Detect which cell encompasses the target text, then output its [X, Y] center coordinate. 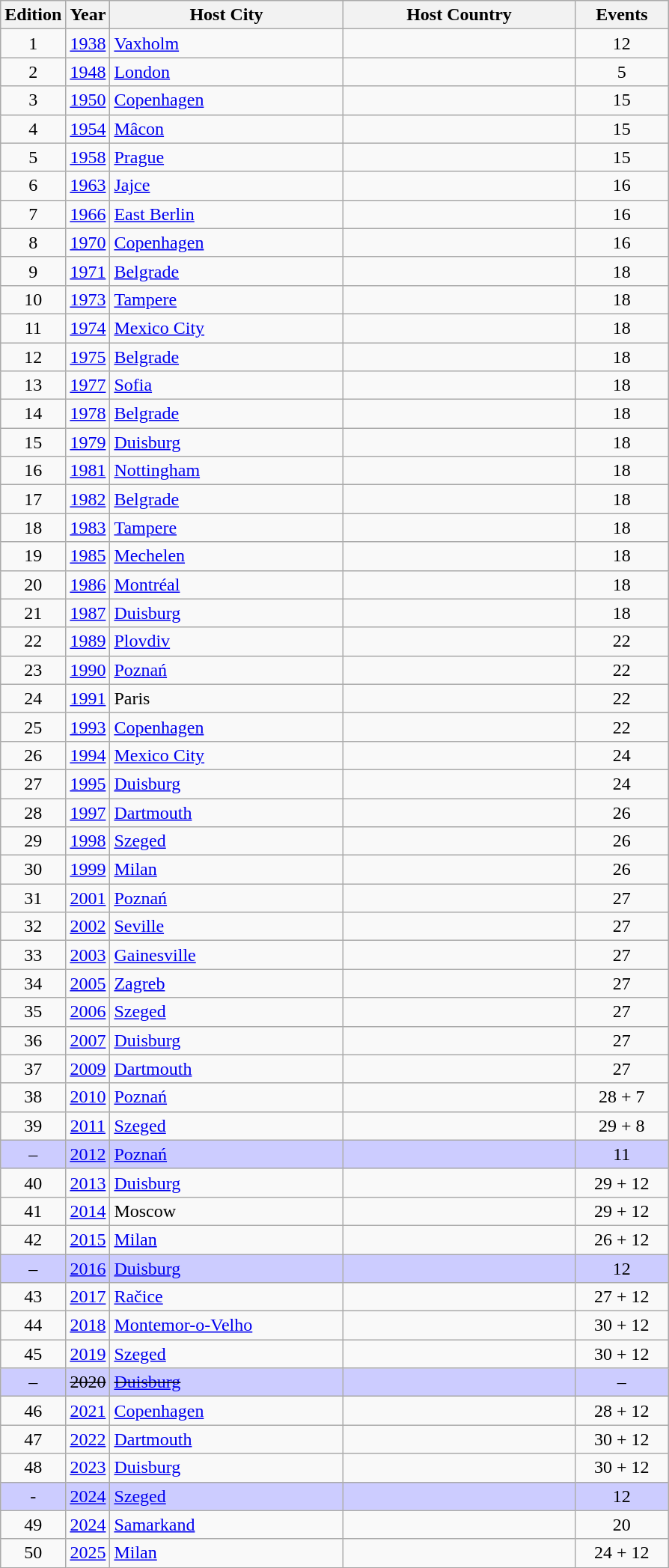
6 [33, 186]
1975 [88, 357]
34 [33, 983]
2021 [88, 1411]
1997 [88, 812]
East Berlin [226, 214]
1995 [88, 784]
1987 [88, 613]
Host Country [459, 15]
2013 [88, 1183]
1983 [88, 528]
47 [33, 1439]
10 [33, 299]
3 [33, 100]
Prague [226, 157]
1982 [88, 499]
23 [33, 670]
Year [88, 15]
49 [33, 1525]
1970 [88, 242]
7 [33, 214]
28 + 12 [622, 1411]
33 [33, 955]
Sofia [226, 385]
London [226, 72]
2025 [88, 1553]
41 [33, 1211]
45 [33, 1354]
1993 [88, 727]
9 [33, 271]
Jajce [226, 186]
1 [33, 43]
1991 [88, 698]
42 [33, 1239]
39 [33, 1126]
2020 [88, 1382]
40 [33, 1183]
35 [33, 1012]
19 [33, 556]
25 [33, 727]
8 [33, 242]
Montemor-o-Velho [226, 1326]
Zagreb [226, 983]
1950 [88, 100]
Moscow [226, 1211]
2003 [88, 955]
1966 [88, 214]
31 [33, 898]
2001 [88, 898]
2015 [88, 1239]
26 + 12 [622, 1239]
2005 [88, 983]
28 + 7 [622, 1097]
1985 [88, 556]
1963 [88, 186]
4 [33, 129]
1958 [88, 157]
Montréal [226, 585]
1971 [88, 271]
2011 [88, 1126]
Mâcon [226, 129]
29 + 8 [622, 1126]
1998 [88, 841]
Mechelen [226, 556]
32 [33, 927]
2 [33, 72]
50 [33, 1553]
Samarkand [226, 1525]
36 [33, 1040]
Edition [33, 15]
44 [33, 1326]
1994 [88, 755]
21 [33, 613]
Seville [226, 927]
Plovdiv [226, 641]
Events [622, 15]
37 [33, 1069]
2018 [88, 1326]
2014 [88, 1211]
30 [33, 870]
24 + 12 [622, 1553]
48 [33, 1468]
28 [33, 812]
1990 [88, 670]
1978 [88, 414]
1986 [88, 585]
2022 [88, 1439]
29 [33, 841]
2010 [88, 1097]
1981 [88, 471]
Gainesville [226, 955]
1977 [88, 385]
2023 [88, 1468]
1973 [88, 299]
46 [33, 1411]
1938 [88, 43]
13 [33, 385]
2016 [88, 1269]
1989 [88, 641]
1979 [88, 442]
Host City [226, 15]
2002 [88, 927]
Vaxholm [226, 43]
Paris [226, 698]
- [33, 1496]
2006 [88, 1012]
1954 [88, 129]
2019 [88, 1354]
2009 [88, 1069]
14 [33, 414]
Račice [226, 1297]
Nottingham [226, 471]
38 [33, 1097]
1999 [88, 870]
43 [33, 1297]
27 + 12 [622, 1297]
2012 [88, 1154]
2007 [88, 1040]
1974 [88, 328]
17 [33, 499]
1948 [88, 72]
2017 [88, 1297]
